Capture the cell that displays the provided text and extract its [X, Y] central coordinate. 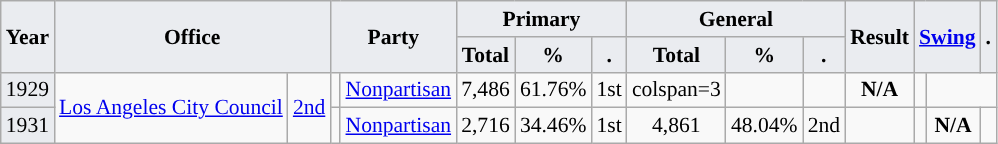
General [736, 19]
Los Angeles City Council [171, 108]
4,861 [676, 126]
Result [880, 36]
Swing [948, 36]
Office [192, 36]
34.46% [554, 126]
2,716 [486, 126]
Primary [542, 19]
Year [28, 36]
48.04% [764, 126]
1931 [28, 126]
7,486 [486, 90]
Party [393, 36]
colspan=3 [676, 90]
1929 [28, 90]
61.76% [554, 90]
